Identify which cell holds the provided text, then report its [x, y] central coordinate. 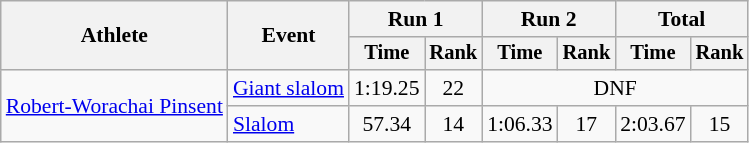
Giant slalom [288, 88]
Run 1 [416, 19]
57.34 [386, 124]
Slalom [288, 124]
1:19.25 [386, 88]
2:03.67 [652, 124]
17 [587, 124]
Event [288, 36]
1:06.33 [520, 124]
Run 2 [548, 19]
Robert-Worachai Pinsent [114, 106]
Athlete [114, 36]
Total [682, 19]
22 [453, 88]
15 [720, 124]
14 [453, 124]
DNF [615, 88]
